Capture the cell that displays the provided text and extract its [x, y] central coordinate. 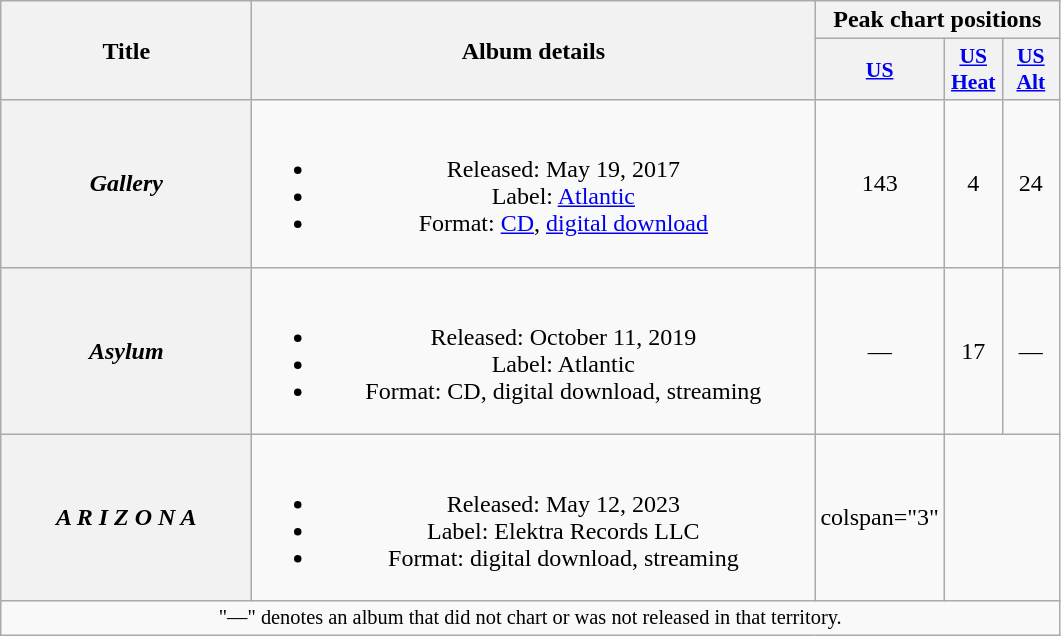
USHeat [973, 70]
US [880, 70]
"—" denotes an album that did not chart or was not released in that territory. [530, 618]
4 [973, 184]
Peak chart positions [938, 20]
24 [1031, 184]
Gallery [126, 184]
143 [880, 184]
colspan="3" [880, 518]
Title [126, 50]
A R I Z O N A [126, 518]
Album details [534, 50]
Released: October 11, 2019Label: AtlanticFormat: CD, digital download, streaming [534, 350]
Asylum [126, 350]
Released: May 19, 2017Label: AtlanticFormat: CD, digital download [534, 184]
USAlt [1031, 70]
17 [973, 350]
Released: May 12, 2023Label: Elektra Records LLCFormat: digital download, streaming [534, 518]
